Detect which cell encompasses the target text, then output its (X, Y) center coordinate. 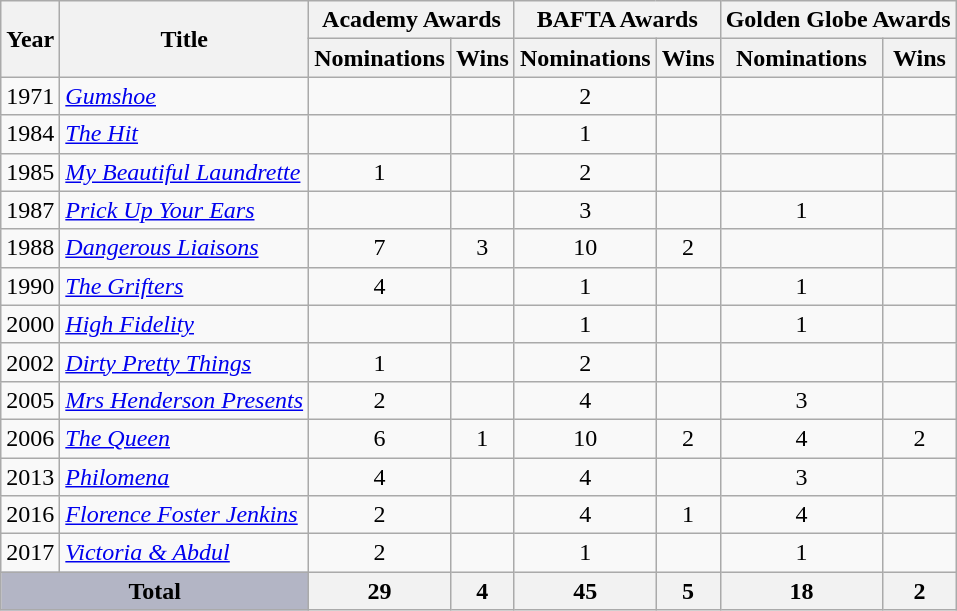
My Beautiful Laundrette (184, 172)
2016 (30, 515)
Dirty Pretty Things (184, 362)
Total (155, 591)
Golden Globe Awards (838, 20)
18 (802, 591)
Year (30, 39)
2017 (30, 553)
High Fidelity (184, 324)
2005 (30, 400)
1988 (30, 248)
2006 (30, 438)
1971 (30, 96)
1985 (30, 172)
2000 (30, 324)
7 (380, 248)
2013 (30, 477)
1987 (30, 210)
1984 (30, 134)
29 (380, 591)
Philomena (184, 477)
6 (380, 438)
BAFTA Awards (617, 20)
1990 (30, 286)
The Queen (184, 438)
Florence Foster Jenkins (184, 515)
Gumshoe (184, 96)
Mrs Henderson Presents (184, 400)
Victoria & Abdul (184, 553)
The Grifters (184, 286)
The Hit (184, 134)
Prick Up Your Ears (184, 210)
Academy Awards (412, 20)
45 (585, 591)
Dangerous Liaisons (184, 248)
Title (184, 39)
5 (688, 591)
2002 (30, 362)
